Return the (x, y) coordinate for the center point of the cell that contains the specified text.  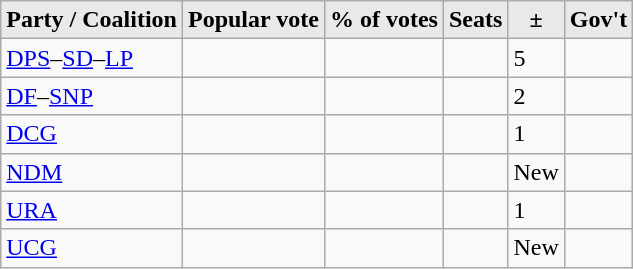
DF–SNP (92, 96)
NDM (92, 172)
DCG (92, 134)
URA (92, 210)
UCG (92, 248)
Popular vote (253, 20)
DPS–SD–LP (92, 58)
Seats (475, 20)
2 (536, 96)
Gov't (598, 20)
5 (536, 58)
± (536, 20)
Party / Coalition (92, 20)
% of votes (384, 20)
